Search for the cell housing the specified text and yield its [x, y] center coordinate. 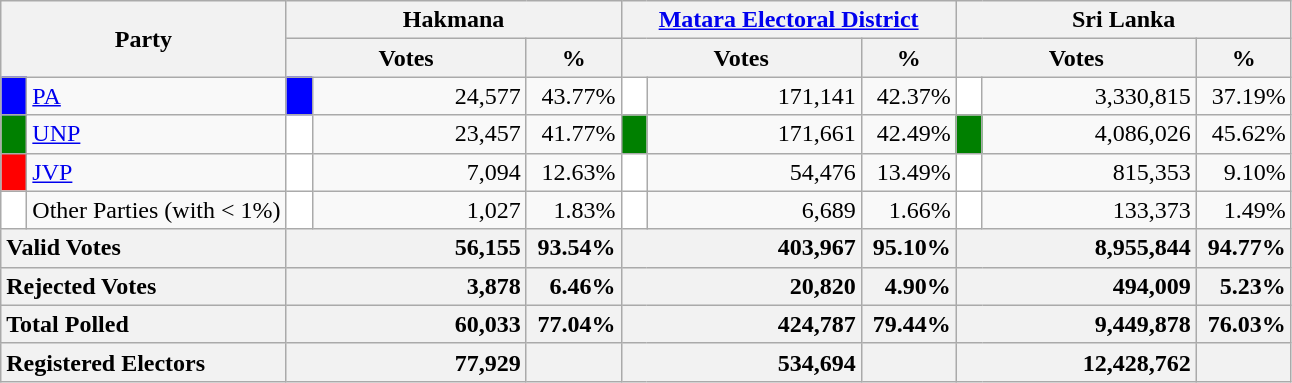
12,428,762 [1076, 362]
43.77% [574, 96]
1.66% [908, 210]
95.10% [908, 248]
41.77% [574, 134]
23,457 [419, 134]
424,787 [741, 324]
6,689 [754, 210]
94.77% [1244, 248]
1.83% [574, 210]
60,033 [406, 324]
JVP [156, 172]
403,967 [741, 248]
4,086,026 [1089, 134]
494,009 [1076, 286]
76.03% [1244, 324]
171,661 [754, 134]
7,094 [419, 172]
Party [144, 39]
Sri Lanka [1124, 20]
45.62% [1244, 134]
534,694 [741, 362]
1,027 [419, 210]
4.90% [908, 286]
42.37% [908, 96]
6.46% [574, 286]
Hakmana [454, 20]
5.23% [1244, 286]
UNP [156, 134]
93.54% [574, 248]
Registered Electors [144, 362]
56,155 [406, 248]
171,141 [754, 96]
Valid Votes [144, 248]
24,577 [419, 96]
133,373 [1089, 210]
79.44% [908, 324]
3,878 [406, 286]
Other Parties (with < 1%) [156, 210]
54,476 [754, 172]
13.49% [908, 172]
9.10% [1244, 172]
Total Polled [144, 324]
815,353 [1089, 172]
77.04% [574, 324]
42.49% [908, 134]
12.63% [574, 172]
8,955,844 [1076, 248]
PA [156, 96]
3,330,815 [1089, 96]
Matara Electoral District [788, 20]
1.49% [1244, 210]
9,449,878 [1076, 324]
20,820 [741, 286]
77,929 [406, 362]
Rejected Votes [144, 286]
37.19% [1244, 96]
